Locate the cell with the specified text and output its [x, y] center coordinate. 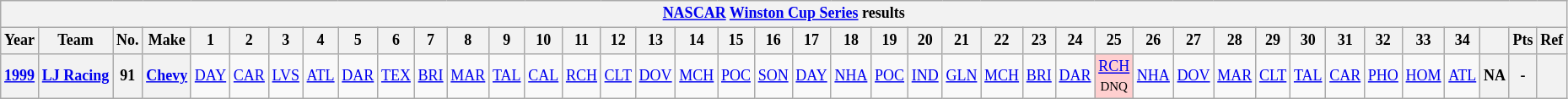
3 [285, 41]
7 [430, 41]
27 [1194, 41]
HOM [1424, 76]
NASCAR Winston Cup Series results [784, 14]
14 [697, 41]
Team [75, 41]
2 [250, 41]
SON [773, 76]
29 [1274, 41]
Year [20, 41]
32 [1383, 41]
17 [811, 41]
IND [924, 76]
20 [924, 41]
21 [962, 41]
No. [128, 41]
15 [736, 41]
GLN [962, 76]
PHO [1383, 76]
NA [1495, 76]
LJ Racing [75, 76]
10 [543, 41]
Ref [1552, 41]
34 [1463, 41]
RCHDNQ [1114, 76]
11 [582, 41]
4 [321, 41]
9 [507, 41]
24 [1075, 41]
23 [1039, 41]
CAL [543, 76]
91 [128, 76]
RCH [582, 76]
19 [890, 41]
Chevy [167, 76]
16 [773, 41]
Pts [1523, 41]
18 [851, 41]
31 [1345, 41]
30 [1308, 41]
5 [358, 41]
6 [396, 41]
1999 [20, 76]
8 [468, 41]
1 [210, 41]
13 [655, 41]
25 [1114, 41]
TEX [396, 76]
22 [1002, 41]
12 [617, 41]
26 [1154, 41]
Make [167, 41]
28 [1235, 41]
- [1523, 76]
LVS [285, 76]
33 [1424, 41]
